Provide the [x, y] coordinate of the cell's center where the given text is located.  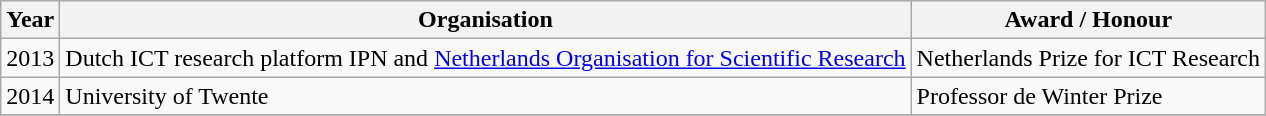
University of Twente [486, 96]
2013 [30, 58]
Dutch ICT research platform IPN and Netherlands Organisation for Scientific Research [486, 58]
Netherlands Prize for ICT Research [1088, 58]
Professor de Winter Prize [1088, 96]
Award / Honour [1088, 20]
Organisation [486, 20]
2014 [30, 96]
Year [30, 20]
